Return the [X, Y] coordinate for the center point of the cell that contains the specified text.  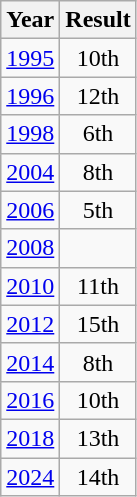
14th [98, 477]
2006 [30, 210]
2014 [30, 362]
Result [98, 20]
5th [98, 210]
2018 [30, 438]
13th [98, 438]
2008 [30, 248]
2024 [30, 477]
1998 [30, 134]
2012 [30, 324]
2016 [30, 400]
Year [30, 20]
1996 [30, 96]
2010 [30, 286]
15th [98, 324]
2004 [30, 172]
11th [98, 286]
12th [98, 96]
6th [98, 134]
1995 [30, 58]
